Extract the (X, Y) coordinate from the center of the cell holding the provided text.  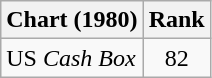
82 (176, 58)
Chart (1980) (72, 20)
US Cash Box (72, 58)
Rank (176, 20)
